Identify which cell holds the provided text, then report its [x, y] central coordinate. 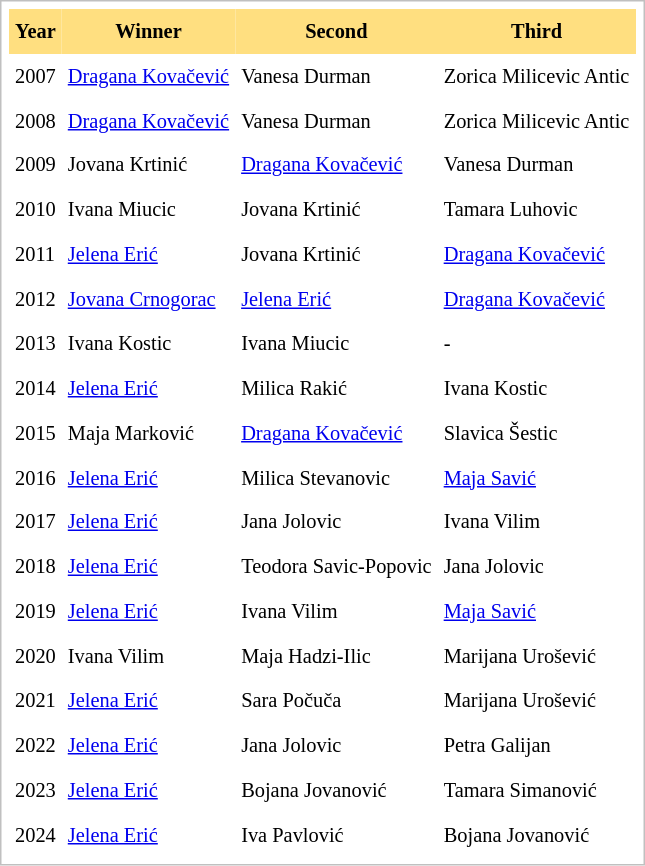
2020 [36, 656]
Maja Hadzi-Ilic [336, 656]
2011 [36, 254]
2019 [36, 612]
2024 [36, 834]
2018 [36, 566]
2010 [36, 210]
Jovana Crnogorac [148, 300]
2009 [36, 166]
Iva Pavlović [336, 834]
2022 [36, 746]
2007 [36, 76]
2021 [36, 700]
Slavica Šestic [537, 434]
Petra Galijan [537, 746]
Third [537, 32]
Tamara Luhovic [537, 210]
Maja Marković [148, 434]
2014 [36, 388]
Tamara Simanović [537, 790]
2015 [36, 434]
Winner [148, 32]
- [537, 344]
Year [36, 32]
2008 [36, 120]
2023 [36, 790]
Teodora Savic-Popovic [336, 566]
2016 [36, 478]
Milica Rakić [336, 388]
2012 [36, 300]
Second [336, 32]
2017 [36, 522]
Sara Počuča [336, 700]
2013 [36, 344]
Milica Stevanovic [336, 478]
